Find where the given text appears and provide that cell's center as (x, y) coordinate. 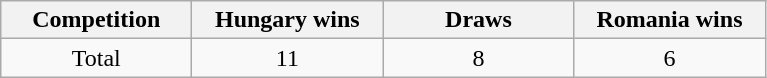
Draws (478, 20)
Romania wins (670, 20)
8 (478, 58)
11 (288, 58)
Hungary wins (288, 20)
6 (670, 58)
Total (96, 58)
Competition (96, 20)
